Extract the [x, y] coordinate from the center of the cell holding the provided text.  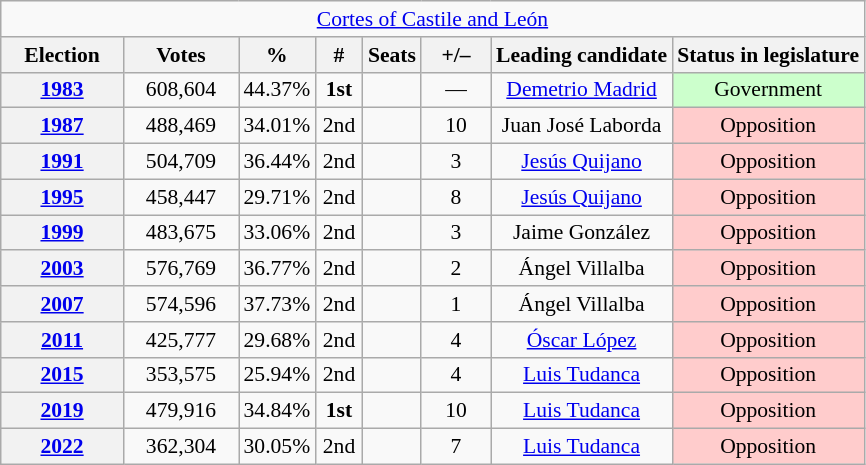
2003 [62, 269]
Votes [180, 55]
1 [456, 304]
608,604 [180, 90]
2019 [62, 411]
— [456, 90]
29.68% [276, 340]
33.06% [276, 233]
Seats [392, 55]
353,575 [180, 375]
2015 [62, 375]
1983 [62, 90]
44.37% [276, 90]
2011 [62, 340]
36.44% [276, 162]
Jaime González [582, 233]
Cortes of Castile and León [432, 19]
1995 [62, 197]
1999 [62, 233]
574,596 [180, 304]
576,769 [180, 269]
29.71% [276, 197]
Leading candidate [582, 55]
Election [62, 55]
483,675 [180, 233]
2007 [62, 304]
458,447 [180, 197]
36.77% [276, 269]
% [276, 55]
488,469 [180, 126]
1991 [62, 162]
25.94% [276, 375]
Status in legislature [768, 55]
2 [456, 269]
37.73% [276, 304]
2022 [62, 447]
504,709 [180, 162]
30.05% [276, 447]
8 [456, 197]
362,304 [180, 447]
34.84% [276, 411]
1987 [62, 126]
7 [456, 447]
Juan José Laborda [582, 126]
Óscar López [582, 340]
425,777 [180, 340]
+/– [456, 55]
479,916 [180, 411]
Government [768, 90]
34.01% [276, 126]
Demetrio Madrid [582, 90]
# [339, 55]
